Output the [x, y] coordinate of the center of the cell containing the given text.  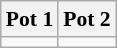
Pot 1 [30, 19]
Pot 2 [86, 19]
